Return the [x, y] coordinate for the center point of the cell that contains the specified text.  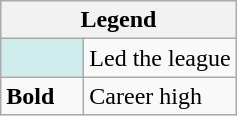
Bold [42, 96]
Led the league [160, 58]
Career high [160, 96]
Legend [118, 20]
